Scan for the cell matching the given text and deliver its (X, Y) coordinate at center. 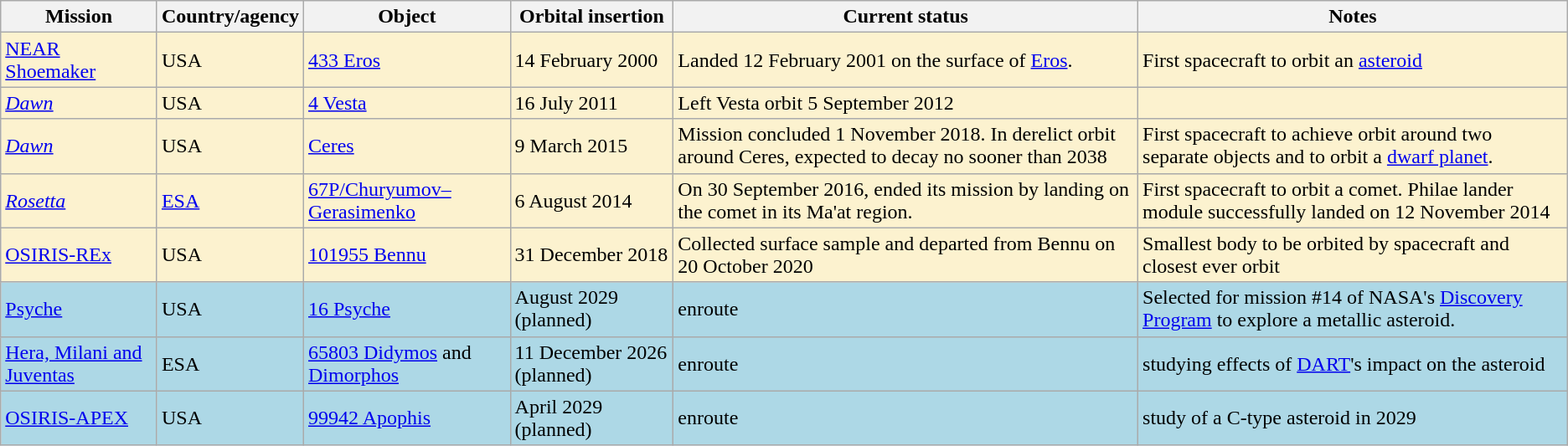
NEAR Shoemaker (79, 60)
Landed 12 February 2001 on the surface of Eros. (906, 60)
On 30 September 2016, ended its mission by landing on the comet in its Ma'at region. (906, 201)
study of a C-type asteroid in 2029 (1354, 418)
Hera, Milani and Juventas (79, 363)
First spacecraft to orbit a comet. Philae lander module successfully landed on 12 November 2014 (1354, 201)
First spacecraft to achieve orbit around two separate objects and to orbit a dwarf planet. (1354, 146)
Selected for mission #14 of NASA's Discovery Program to explore a metallic asteroid. (1354, 310)
August 2029 (planned) (591, 310)
Mission concluded 1 November 2018. In derelict orbit around Ceres, expected to decay no sooner than 2038 (906, 146)
Left Vesta orbit 5 September 2012 (906, 103)
Orbital insertion (591, 17)
Psyche (79, 310)
Ceres (407, 146)
Collected surface sample and departed from Bennu on 20 October 2020 (906, 254)
Object (407, 17)
Current status (906, 17)
4 Vesta (407, 103)
31 December 2018 (591, 254)
16 Psyche (407, 310)
Mission (79, 17)
101955 Bennu (407, 254)
9 March 2015 (591, 146)
OSIRIS-APEX (79, 418)
14 February 2000 (591, 60)
Rosetta (79, 201)
65803 Didymos and Dimorphos (407, 363)
99942 Apophis (407, 418)
6 August 2014 (591, 201)
433 Eros (407, 60)
OSIRIS-REx (79, 254)
Smallest body to be orbited by spacecraft and closest ever orbit (1354, 254)
Notes (1354, 17)
Country/agency (230, 17)
16 July 2011 (591, 103)
11 December 2026 (planned) (591, 363)
First spacecraft to orbit an asteroid (1354, 60)
April 2029 (planned) (591, 418)
67P/Churyumov–Gerasimenko (407, 201)
studying effects of DART's impact on the asteroid (1354, 363)
